Output the (X, Y) coordinate of the center of the cell containing the given text.  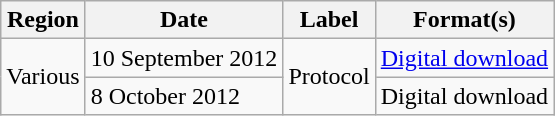
Region (43, 20)
Label (329, 20)
Various (43, 77)
Date (184, 20)
10 September 2012 (184, 58)
Format(s) (464, 20)
8 October 2012 (184, 96)
Protocol (329, 77)
